Detect which cell encompasses the target text, then output its (x, y) center coordinate. 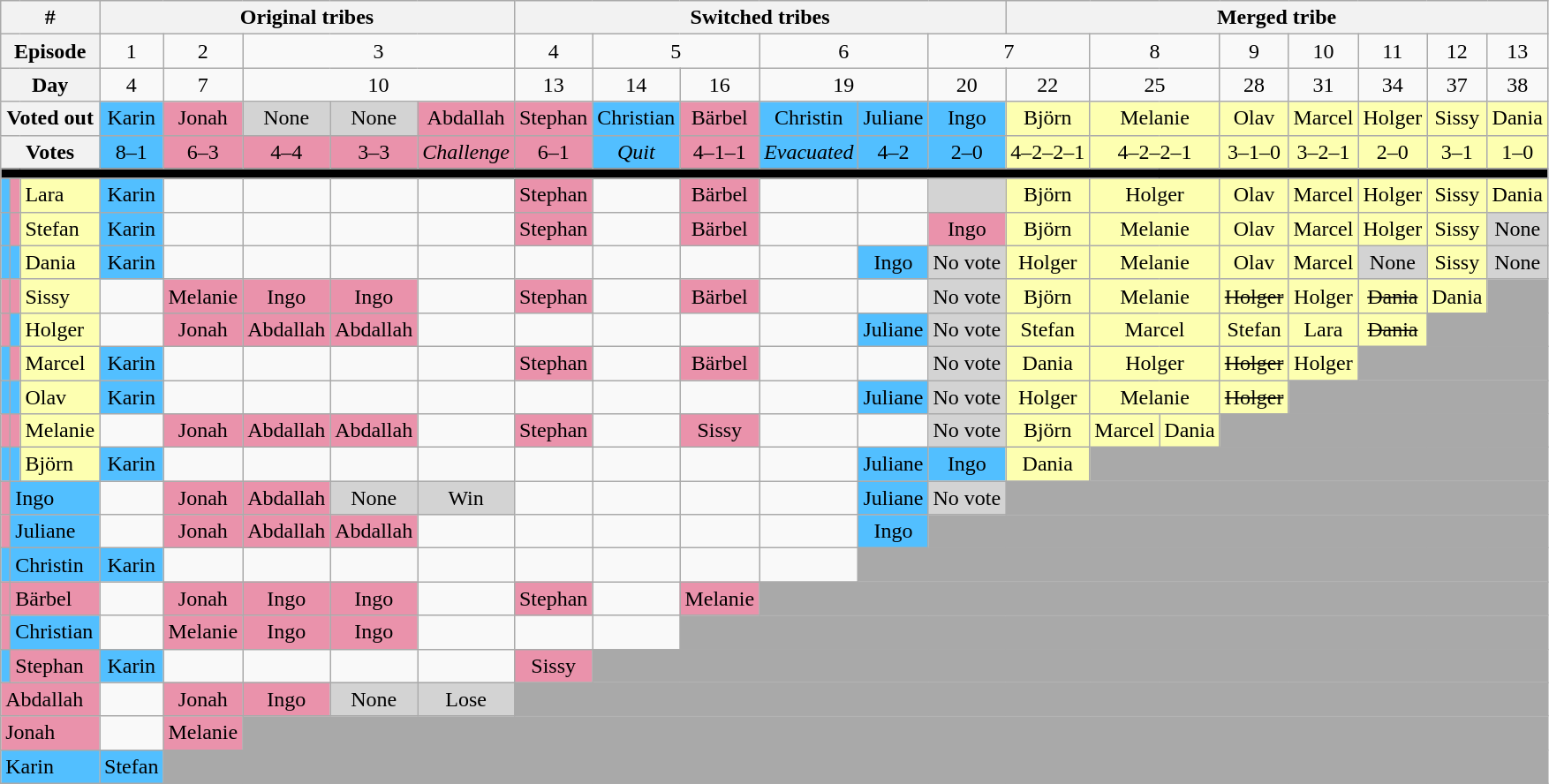
16 (720, 85)
1–0 (1517, 152)
6 (844, 51)
31 (1323, 85)
5 (676, 51)
6–3 (203, 152)
# (50, 18)
34 (1393, 85)
Switched tribes (759, 18)
6–1 (553, 152)
28 (1254, 85)
Voted out (50, 118)
2 (203, 51)
3–2–1 (1323, 152)
8–1 (132, 152)
Day (50, 85)
Evacuated (809, 152)
4–2 (894, 152)
14 (636, 85)
38 (1517, 85)
4–4 (286, 152)
Quit (636, 152)
3–1 (1457, 152)
Win (466, 498)
Lose (466, 699)
Original tribes (307, 18)
19 (844, 85)
9 (1254, 51)
37 (1457, 85)
8 (1155, 51)
25 (1155, 85)
Votes (50, 152)
4–1–1 (720, 152)
3–1–0 (1254, 152)
20 (967, 85)
11 (1393, 51)
Challenge (466, 152)
Episode (50, 51)
3 (379, 51)
12 (1457, 51)
3–3 (374, 152)
Merged tribe (1277, 18)
1 (132, 51)
22 (1047, 85)
